Output the [x, y] coordinate of the center of the cell containing the given text.  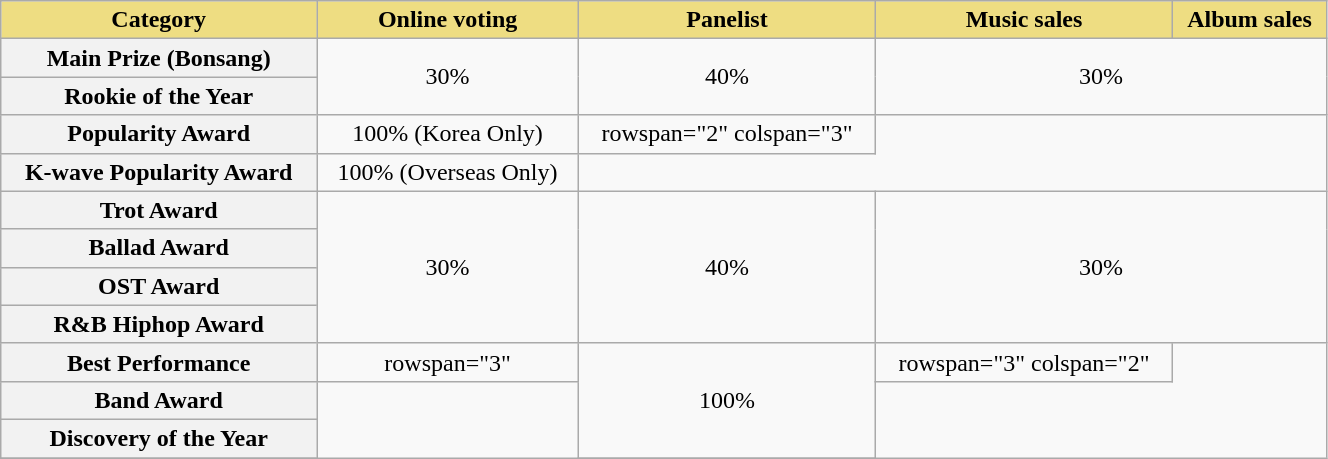
rowspan="3" colspan="2" [1024, 362]
Main Prize (Bonsang) [159, 58]
Band Award [159, 400]
Discovery of the Year [159, 438]
Rookie of the Year [159, 96]
OST Award [159, 286]
Music sales [1024, 20]
Trot Award [159, 210]
R&B Hiphop Award [159, 324]
Panelist [728, 20]
Best Performance [159, 362]
100% [728, 400]
Popularity Award [159, 134]
rowspan="3" [448, 362]
Category [159, 20]
rowspan="2" colspan="3" [728, 134]
100% (Korea Only) [448, 134]
Online voting [448, 20]
K-wave Popularity Award [159, 172]
Ballad Award [159, 248]
Album sales [1250, 20]
100% (Overseas Only) [448, 172]
